Search for the cell housing the specified text and yield its (X, Y) center coordinate. 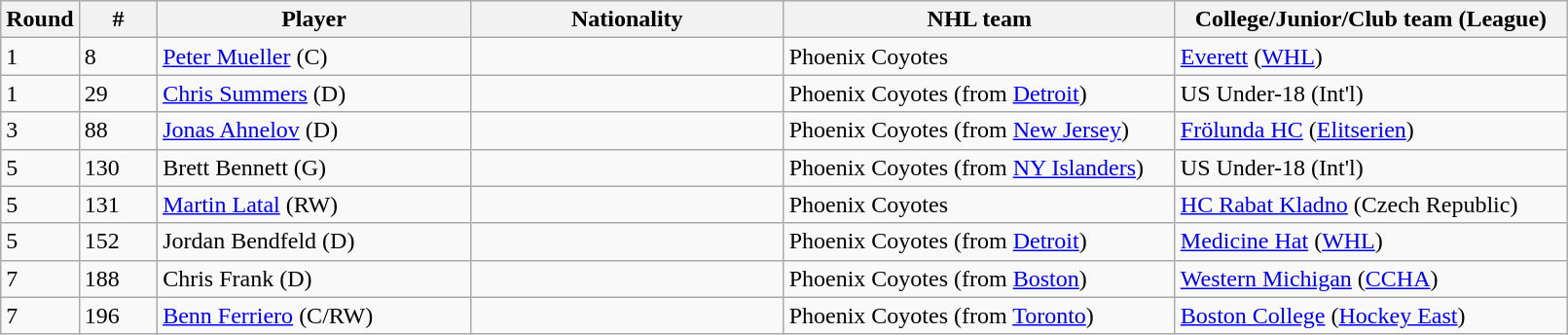
Jonas Ahnelov (D) (314, 130)
Everett (WHL) (1370, 56)
29 (118, 93)
Phoenix Coyotes (from Toronto) (979, 316)
Nationality (627, 19)
Medicine Hat (WHL) (1370, 242)
152 (118, 242)
188 (118, 279)
Western Michigan (CCHA) (1370, 279)
8 (118, 56)
Benn Ferriero (C/RW) (314, 316)
130 (118, 167)
Boston College (Hockey East) (1370, 316)
Phoenix Coyotes (from NY Islanders) (979, 167)
88 (118, 130)
NHL team (979, 19)
Peter Mueller (C) (314, 56)
Chris Frank (D) (314, 279)
196 (118, 316)
Player (314, 19)
# (118, 19)
Frölunda HC (Elitserien) (1370, 130)
Chris Summers (D) (314, 93)
College/Junior/Club team (League) (1370, 19)
Martin Latal (RW) (314, 205)
Phoenix Coyotes (from Boston) (979, 279)
Jordan Bendfeld (D) (314, 242)
Round (40, 19)
Phoenix Coyotes (from New Jersey) (979, 130)
Brett Bennett (G) (314, 167)
3 (40, 130)
131 (118, 205)
HC Rabat Kladno (Czech Republic) (1370, 205)
